Search for the cell housing the specified text and yield its [x, y] center coordinate. 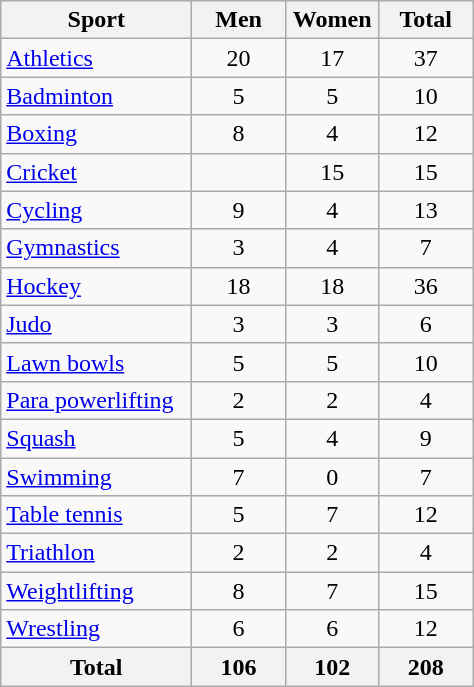
Gymnastics [96, 248]
Boxing [96, 134]
Men [239, 20]
13 [426, 210]
Hockey [96, 286]
Athletics [96, 58]
208 [426, 667]
Badminton [96, 96]
106 [239, 667]
Squash [96, 438]
17 [332, 58]
Swimming [96, 477]
37 [426, 58]
Judo [96, 324]
Lawn bowls [96, 362]
Para powerlifting [96, 400]
Table tennis [96, 515]
102 [332, 667]
36 [426, 286]
Triathlon [96, 553]
Cycling [96, 210]
20 [239, 58]
0 [332, 477]
Sport [96, 20]
Weightlifting [96, 591]
Wrestling [96, 629]
Cricket [96, 172]
Women [332, 20]
